Pinpoint the cell where the given text exists, returning its [x, y] midpoint coordinate. 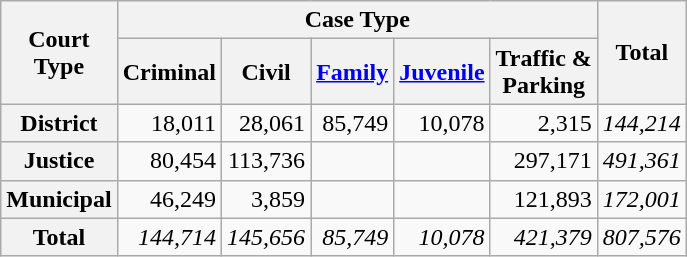
Civil [266, 72]
Criminal [169, 72]
3,859 [266, 199]
113,736 [266, 161]
2,315 [544, 123]
807,576 [642, 237]
491,361 [642, 161]
CourtType [59, 52]
46,249 [169, 199]
28,061 [266, 123]
144,714 [169, 237]
145,656 [266, 237]
Family [352, 72]
Justice [59, 161]
18,011 [169, 123]
144,214 [642, 123]
297,171 [544, 161]
Juvenile [442, 72]
Municipal [59, 199]
421,379 [544, 237]
Traffic &Parking [544, 72]
District [59, 123]
121,893 [544, 199]
Case Type [357, 20]
172,001 [642, 199]
80,454 [169, 161]
